Provide the [x, y] coordinate of the cell's center where the given text is located.  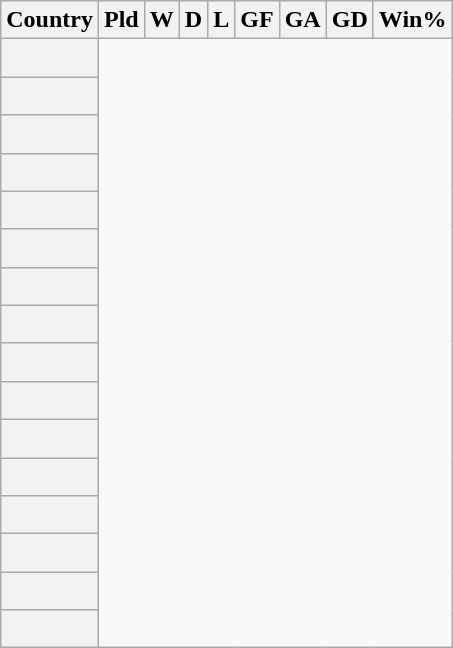
GF [257, 20]
Pld [121, 20]
W [162, 20]
GD [350, 20]
Country [50, 20]
GA [302, 20]
L [222, 20]
D [193, 20]
Win% [412, 20]
